Extract the [x, y] coordinate from the center of the cell holding the provided text.  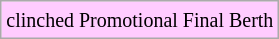
clinched Promotional Final Berth [140, 20]
